Return (x, y) of the center of cell containing provided text 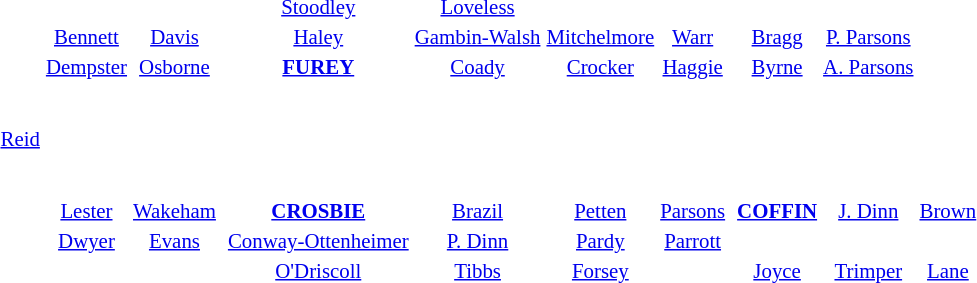
Bennett (86, 38)
J. Dinn (868, 212)
Lester (86, 212)
Evans (175, 242)
Brazil (478, 212)
Parsons (693, 212)
Haley (318, 38)
Coady (478, 68)
Conway-Ottenheimer (318, 242)
Crocker (600, 68)
Dempster (86, 68)
FUREY (318, 68)
Byrne (778, 68)
Pardy (600, 242)
Osborne (175, 68)
Mitchelmore (600, 38)
Wakeham (175, 212)
Bragg (778, 38)
Haggie (693, 68)
COFFIN (778, 212)
CROSBIE (318, 212)
Gambin-Walsh (478, 38)
Dwyer (86, 242)
P. Dinn (478, 242)
Parrott (693, 242)
A. Parsons (868, 68)
Davis (175, 38)
P. Parsons (868, 38)
Petten (600, 212)
Warr (693, 38)
